Determine the (X, Y) coordinate at the center of the cell enclosing the given text.  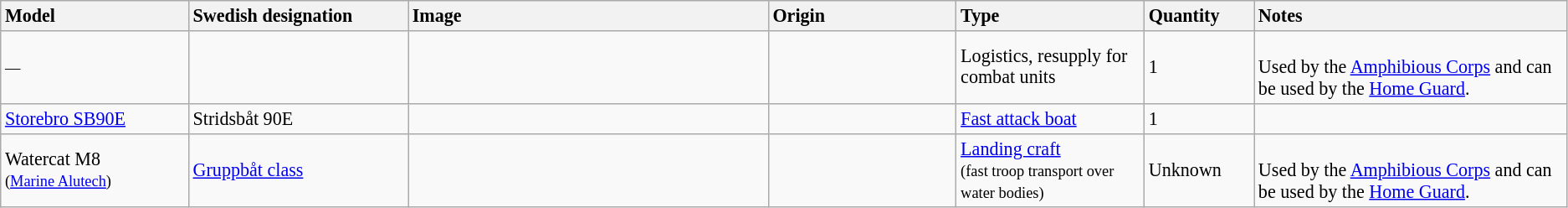
Landing craft(fast troop transport over water bodies) (1051, 169)
Gruppbåt class (298, 169)
Storebro SB90E (95, 118)
Quantity (1200, 15)
Type (1051, 15)
Model (95, 15)
Watercat M8(Marine Alutech) (95, 169)
Fast attack boat (1051, 118)
Image (589, 15)
Origin (862, 15)
Logistics, resupply for combat units (1051, 67)
Stridsbåt 90E (298, 118)
Swedish designation (298, 15)
Unknown (1200, 169)
Notes (1411, 15)
— (95, 67)
